Extract the (x, y) coordinate from the center of the cell holding the provided text.  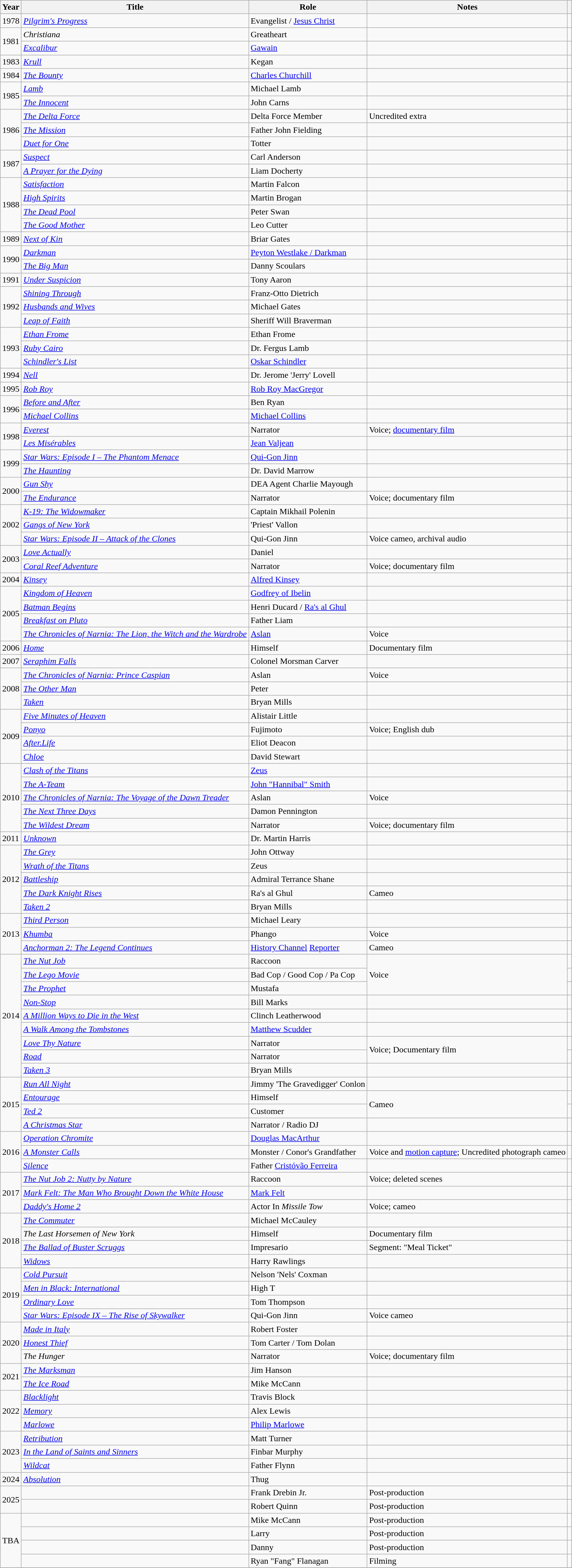
2024 (11, 1479)
Thug (308, 1479)
Franz-Otto Dietrich (308, 293)
Ra's al Ghul (308, 893)
In the Land of Saints and Sinners (135, 1452)
1986 (11, 130)
2011 (11, 839)
Voice; English dub (467, 729)
Impresario (308, 1247)
Alex Lewis (308, 1411)
Mark Felt: The Man Who Brought Down the White House (135, 1193)
John Carns (308, 102)
Voice; deleted scenes (467, 1179)
Monster / Conor's Grandfather (308, 1152)
Satisfaction (135, 184)
Men in Black: International (135, 1288)
Lamb (135, 89)
The Nut Job 2: Nutty by Nature (135, 1179)
The Innocent (135, 102)
Schindler's List (135, 361)
Customer (308, 1111)
2014 (11, 1015)
Liam Docherty (308, 171)
Peter Swan (308, 212)
Bill Marks (308, 1002)
Gangs of New York (135, 525)
Henri Ducard / Ra's al Ghul (308, 607)
Five Minutes of Heaven (135, 716)
Breakfast on Pluto (135, 621)
Road (135, 1057)
Before and After (135, 402)
Kegan (308, 62)
The Mission (135, 130)
Voice and motion capture; Uncredited photograph cameo (467, 1152)
Honest Thief (135, 1343)
Fujimoto (308, 729)
Kingdom of Heaven (135, 593)
2005 (11, 613)
Wrath of the Titans (135, 866)
2009 (11, 736)
2018 (11, 1240)
Widows (135, 1261)
A Prayer for the Dying (135, 171)
1992 (11, 307)
Third Person (135, 920)
Cold Pursuit (135, 1275)
2004 (11, 579)
Silence (135, 1166)
Role (308, 7)
The Lego Movie (135, 975)
Dr. Jerome 'Jerry' Lovell (308, 375)
Everest (135, 430)
2016 (11, 1152)
2008 (11, 689)
David Stewart (308, 757)
Year (11, 7)
2019 (11, 1295)
Unknown (135, 839)
Next of Kin (135, 239)
Matthew Scudder (308, 1029)
1983 (11, 62)
Captain Mikhail Polenin (308, 511)
The Hunger (135, 1356)
Khumba (135, 934)
The Other Man (135, 689)
Notes (467, 7)
Wildcat (135, 1465)
The Chronicles of Narnia: Prince Caspian (135, 675)
The Chronicles of Narnia: The Voyage of the Dawn Treader (135, 797)
A Christmas Star (135, 1125)
Nell (135, 375)
Clash of the Titans (135, 770)
Admiral Terrance Shane (308, 879)
Filming (467, 1561)
Voice; Documentary film (467, 1050)
Husbands and Wives (135, 307)
Delta Force Member (308, 116)
Danny (308, 1547)
1985 (11, 96)
The Good Mother (135, 225)
2020 (11, 1343)
Uncredited extra (467, 116)
Leo Cutter (308, 225)
2025 (11, 1500)
The Ballad of Buster Scruggs (135, 1247)
The Marksman (135, 1370)
The Last Horsemen of New York (135, 1234)
1998 (11, 436)
Jimmy 'The Gravedigger' Conlon (308, 1084)
Father Flynn (308, 1465)
The Grey (135, 852)
Ruby Cairo (135, 348)
Evangelist / Jesus Christ (308, 21)
The A-Team (135, 784)
Jim Hanson (308, 1370)
Peter (308, 689)
Jean Valjean (308, 443)
Segment: "Meal Ticket" (467, 1247)
Non-Stop (135, 1002)
Under Suspicion (135, 280)
Alistair Little (308, 716)
Michael Lamb (308, 89)
1989 (11, 239)
Bad Cop / Good Cop / Pa Cop (308, 975)
Leap of Faith (135, 320)
K-19: The Widowmaker (135, 511)
'Priest' Vallon (308, 525)
Finbar Murphy (308, 1452)
1990 (11, 259)
Clinch Leatherwood (308, 1015)
Memory (135, 1411)
1978 (11, 21)
2023 (11, 1452)
2007 (11, 661)
DEA Agent Charlie Mayough (308, 484)
Love Actually (135, 552)
Carl Anderson (308, 157)
Entourage (135, 1097)
Love Thy Nature (135, 1043)
Chloe (135, 757)
Father Cristóvão Ferreira (308, 1166)
Made in Italy (135, 1329)
Voice; cameo (467, 1206)
Narrator / Radio DJ (308, 1125)
Battleship (135, 879)
Ponyo (135, 729)
Harry Rawlings (308, 1261)
Excalibur (135, 48)
Robert Foster (308, 1329)
Briar Gates (308, 239)
The Endurance (135, 498)
Michael Leary (308, 920)
2013 (11, 934)
Douglas MacArthur (308, 1138)
Coral Reef Adventure (135, 566)
Peyton Westlake / Darkman (308, 252)
Marlowe (135, 1424)
Taken 2 (135, 907)
The Next Three Days (135, 811)
Michael Gates (308, 307)
The Prophet (135, 988)
Sheriff Will Braverman (308, 320)
Ted 2 (135, 1111)
Frank Drebin Jr. (308, 1493)
The Ice Road (135, 1384)
The Delta Force (135, 116)
Les Misérables (135, 443)
Mustafa (308, 988)
Duet for One (135, 143)
The Dead Pool (135, 212)
Martin Falcon (308, 184)
1981 (11, 41)
Christiana (135, 34)
Batman Begins (135, 607)
Absolution (135, 1479)
Kinsey (135, 579)
2015 (11, 1104)
John Ottway (308, 852)
Father Liam (308, 621)
A Million Ways to Die in the West (135, 1015)
Eliot Deacon (308, 743)
Star Wars: Episode I – The Phantom Menace (135, 457)
Star Wars: Episode II – Attack of the Clones (135, 539)
1994 (11, 375)
Seraphim Falls (135, 661)
Daniel (308, 552)
The Commuter (135, 1220)
1987 (11, 164)
High Spirits (135, 198)
Darkman (135, 252)
1991 (11, 280)
Gawain (308, 48)
Ryan "Fang" Flanagan (308, 1561)
Danny Scoulars (308, 266)
Dr. David Marrow (308, 471)
A Monster Calls (135, 1152)
Blacklight (135, 1397)
Suspect (135, 157)
Ben Ryan (308, 402)
1984 (11, 75)
The Dark Knight Rises (135, 893)
1988 (11, 205)
Oskar Schindler (308, 361)
Tom Carter / Tom Dolan (308, 1343)
1999 (11, 464)
2022 (11, 1411)
John "Hannibal" Smith (308, 784)
Nelson 'Nels' Coxman (308, 1275)
Robert Quinn (308, 1506)
2021 (11, 1377)
The Chronicles of Narnia: The Lion, the Witch and the Wardrobe (135, 634)
Greatheart (308, 34)
Charles Churchill (308, 75)
Alfred Kinsey (308, 579)
The Wildest Dream (135, 825)
Dr. Fergus Lamb (308, 348)
Totter (308, 143)
2000 (11, 491)
Actor In Missile Tow (308, 1206)
Anchorman 2: The Legend Continues (135, 947)
Taken 3 (135, 1070)
2012 (11, 879)
Tom Thompson (308, 1302)
Run All Night (135, 1084)
Tony Aaron (308, 280)
The Bounty (135, 75)
Rob Roy MacGregor (308, 389)
2002 (11, 525)
Shining Through (135, 293)
2017 (11, 1193)
A Walk Among the Tombstones (135, 1029)
Daddy's Home 2 (135, 1206)
Larry (308, 1534)
Rob Roy (135, 389)
Star Wars: Episode IX – The Rise of Skywalker (135, 1316)
Colonel Morsman Carver (308, 661)
1993 (11, 348)
Operation Chromite (135, 1138)
Home (135, 648)
Father John Fielding (308, 130)
Philip Marlowe (308, 1424)
Taken (135, 702)
High T (308, 1288)
Martin Brogan (308, 198)
Voice cameo, archival audio (467, 539)
Krull (135, 62)
History Channel Reporter (308, 947)
Ordinary Love (135, 1302)
2010 (11, 797)
Mark Felt (308, 1193)
Michael McCauley (308, 1220)
After.Life (135, 743)
Voice cameo (467, 1316)
Travis Block (308, 1397)
The Big Man (135, 266)
Phango (308, 934)
Pilgrim's Progress (135, 21)
Godfrey of Ibelin (308, 593)
Gun Shy (135, 484)
The Haunting (135, 471)
Damon Pennington (308, 811)
Dr. Martin Harris (308, 839)
Retribution (135, 1438)
The Nut Job (135, 961)
2006 (11, 648)
1996 (11, 409)
Title (135, 7)
1995 (11, 389)
TBA (11, 1540)
2003 (11, 559)
Matt Turner (308, 1438)
